Return [X, Y] of the center of cell containing provided text 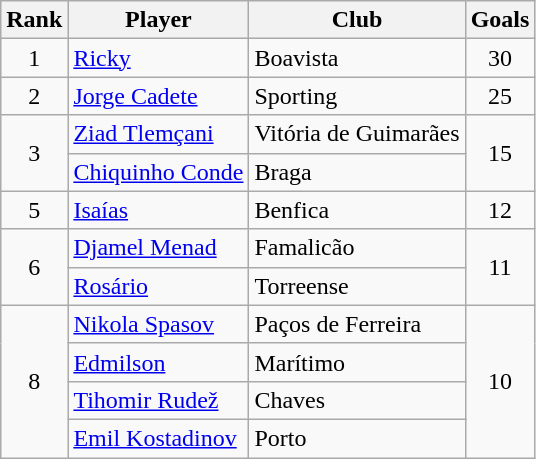
Rank [34, 20]
Boavista [357, 58]
Famalicão [357, 248]
30 [500, 58]
Ricky [158, 58]
1 [34, 58]
Porto [357, 438]
Djamel Menad [158, 248]
Rosário [158, 286]
Player [158, 20]
Edmilson [158, 362]
Jorge Cadete [158, 96]
Chaves [357, 400]
Goals [500, 20]
Chiquinho Conde [158, 172]
Marítimo [357, 362]
10 [500, 381]
25 [500, 96]
Vitória de Guimarães [357, 134]
15 [500, 153]
Tihomir Rudež [158, 400]
5 [34, 210]
Ziad Tlemçani [158, 134]
Torreense [357, 286]
11 [500, 267]
Isaías [158, 210]
Emil Kostadinov [158, 438]
Braga [357, 172]
2 [34, 96]
3 [34, 153]
Benfica [357, 210]
8 [34, 381]
Sporting [357, 96]
6 [34, 267]
12 [500, 210]
Nikola Spasov [158, 324]
Club [357, 20]
Paços de Ferreira [357, 324]
